Provide the [X, Y] coordinate of the cell's center where the given text is located.  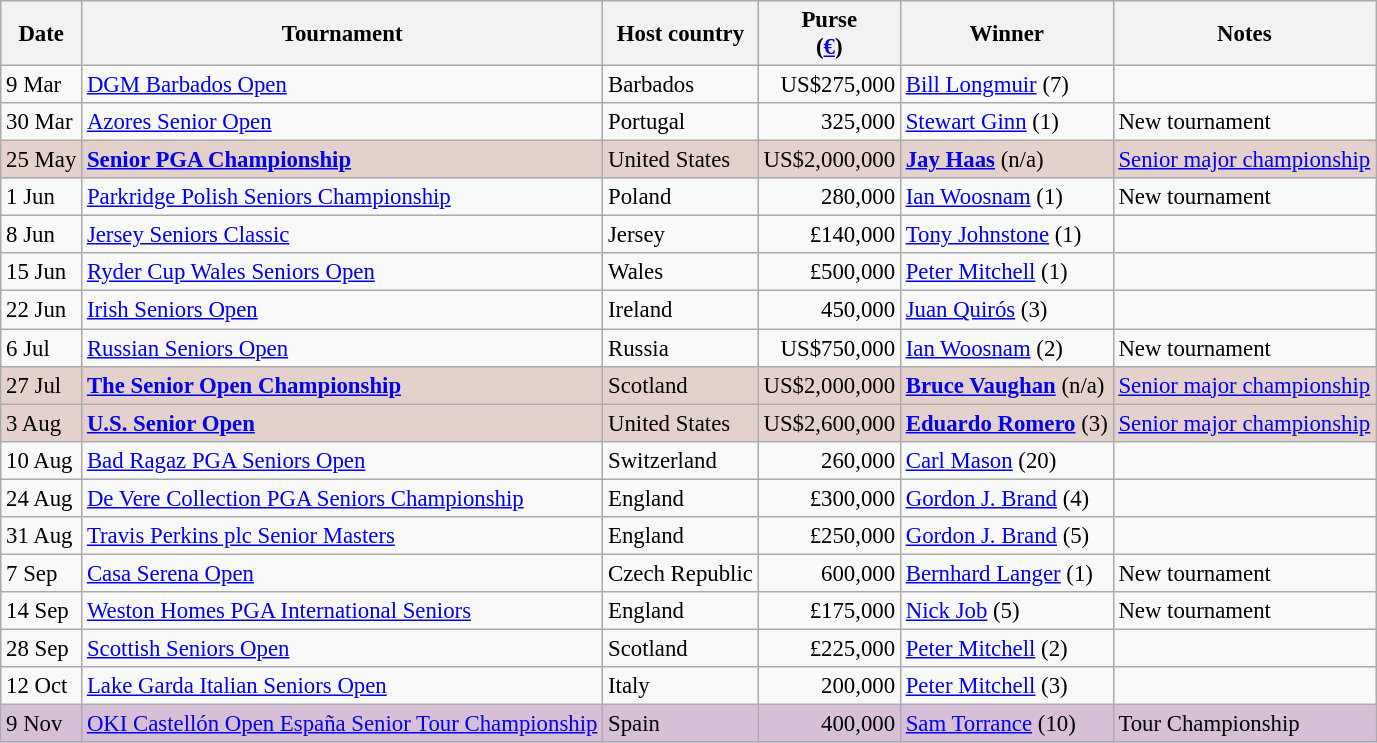
Jersey Seniors Classic [342, 235]
£300,000 [829, 498]
Ian Woosnam (1) [1006, 197]
Lake Garda Italian Seniors Open [342, 686]
Bad Ragaz PGA Seniors Open [342, 460]
Tour Championship [1244, 724]
Bruce Vaughan (n/a) [1006, 385]
Gordon J. Brand (4) [1006, 498]
Carl Mason (20) [1006, 460]
8 Jun [42, 235]
24 Aug [42, 498]
27 Jul [42, 385]
The Senior Open Championship [342, 385]
£175,000 [829, 611]
Stewart Ginn (1) [1006, 122]
Russia [680, 348]
450,000 [829, 310]
Azores Senior Open [342, 122]
6 Jul [42, 348]
Ireland [680, 310]
Sam Torrance (10) [1006, 724]
200,000 [829, 686]
Date [42, 34]
7 Sep [42, 573]
22 Jun [42, 310]
Juan Quirós (3) [1006, 310]
£500,000 [829, 273]
31 Aug [42, 536]
US$750,000 [829, 348]
US$275,000 [829, 85]
£140,000 [829, 235]
Eduardo Romero (3) [1006, 423]
Senior PGA Championship [342, 160]
£225,000 [829, 648]
12 Oct [42, 686]
15 Jun [42, 273]
Notes [1244, 34]
3 Aug [42, 423]
Casa Serena Open [342, 573]
Czech Republic [680, 573]
£250,000 [829, 536]
Switzerland [680, 460]
400,000 [829, 724]
1 Jun [42, 197]
Nick Job (5) [1006, 611]
30 Mar [42, 122]
Portugal [680, 122]
9 Mar [42, 85]
De Vere Collection PGA Seniors Championship [342, 498]
U.S. Senior Open [342, 423]
Host country [680, 34]
Tony Johnstone (1) [1006, 235]
OKI Castellón Open España Senior Tour Championship [342, 724]
260,000 [829, 460]
Parkridge Polish Seniors Championship [342, 197]
Travis Perkins plc Senior Masters [342, 536]
600,000 [829, 573]
25 May [42, 160]
US$2,600,000 [829, 423]
Irish Seniors Open [342, 310]
14 Sep [42, 611]
Jersey [680, 235]
9 Nov [42, 724]
Purse(€) [829, 34]
Ian Woosnam (2) [1006, 348]
Peter Mitchell (1) [1006, 273]
Barbados [680, 85]
Bernhard Langer (1) [1006, 573]
Gordon J. Brand (5) [1006, 536]
280,000 [829, 197]
10 Aug [42, 460]
Italy [680, 686]
Spain [680, 724]
Scottish Seniors Open [342, 648]
Bill Longmuir (7) [1006, 85]
Peter Mitchell (2) [1006, 648]
Ryder Cup Wales Seniors Open [342, 273]
Weston Homes PGA International Seniors [342, 611]
Jay Haas (n/a) [1006, 160]
Tournament [342, 34]
DGM Barbados Open [342, 85]
325,000 [829, 122]
28 Sep [42, 648]
Poland [680, 197]
Winner [1006, 34]
Russian Seniors Open [342, 348]
Peter Mitchell (3) [1006, 686]
Wales [680, 273]
